Find where the given text appears and provide that cell's center as [X, Y] coordinate. 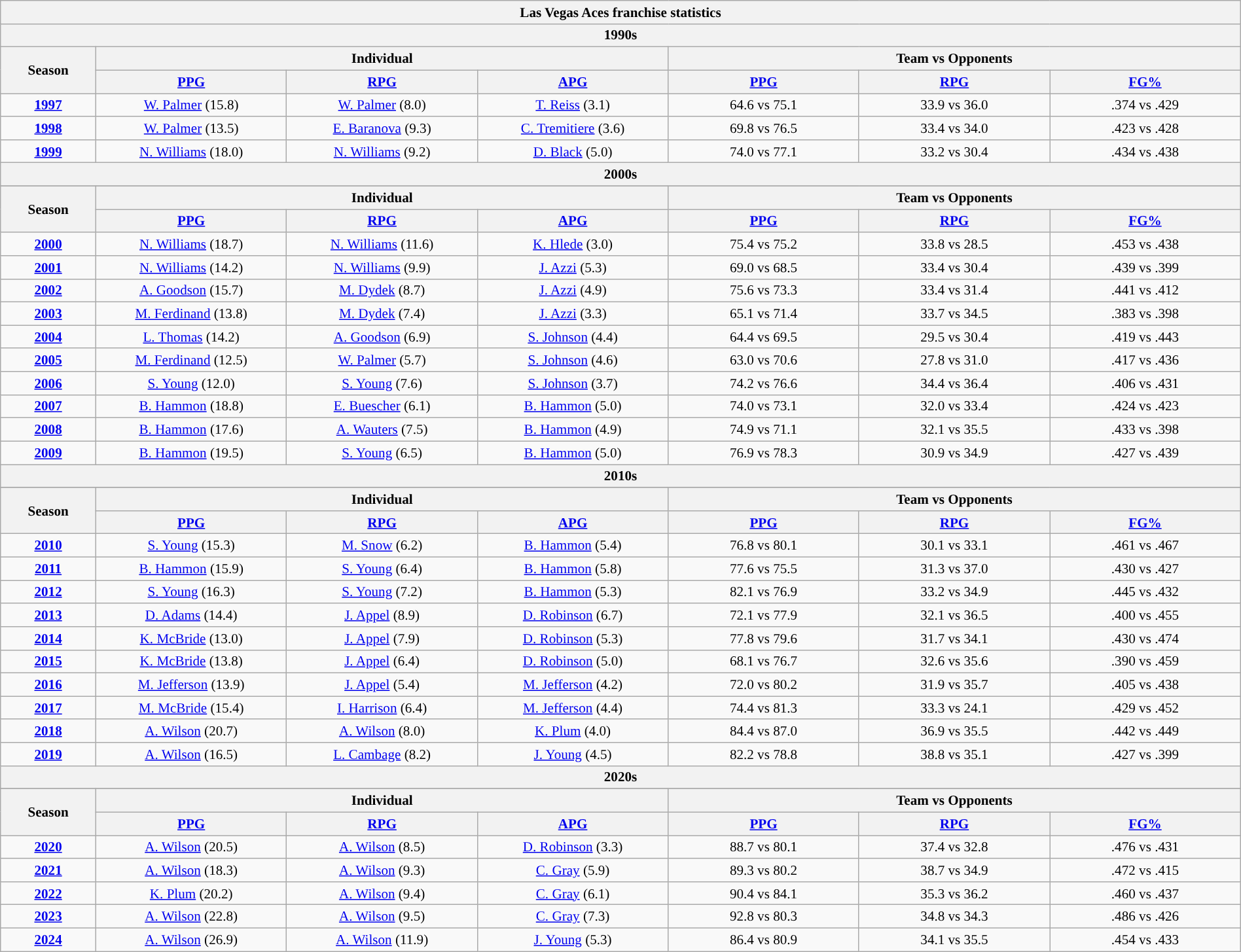
30.9 vs 34.9 [954, 453]
2007 [48, 406]
64.6 vs 75.1 [763, 105]
.427 vs .399 [1145, 754]
K. McBride (13.0) [191, 639]
38.8 vs 35.1 [954, 754]
N. Williams (18.0) [191, 150]
C. Tremitiere (3.6) [572, 128]
2010 [48, 546]
92.8 vs 80.3 [763, 916]
.441 vs .412 [1145, 291]
2003 [48, 314]
33.3 vs 24.1 [954, 708]
S. Young (7.6) [382, 383]
K. Hlede (3.0) [572, 243]
A. Wilson (9.3) [382, 870]
M. Dydek (8.7) [382, 291]
72.0 vs 80.2 [763, 684]
2020s [620, 777]
C. Gray (5.9) [572, 870]
33.9 vs 36.0 [954, 105]
E. Buescher (6.1) [382, 406]
77.6 vs 75.5 [763, 568]
J. Young (4.5) [572, 754]
84.4 vs 87.0 [763, 730]
M. Ferdinand (12.5) [191, 360]
.472 vs .415 [1145, 870]
D. Adams (14.4) [191, 615]
N. Williams (18.7) [191, 243]
A. Goodson (15.7) [191, 291]
E. Baranova (9.3) [382, 128]
J. Azzi (4.9) [572, 291]
W. Palmer (13.5) [191, 128]
J. Azzi (5.3) [572, 267]
30.1 vs 33.1 [954, 546]
2010s [620, 476]
2020 [48, 847]
N. Williams (11.6) [382, 243]
.434 vs .438 [1145, 150]
.476 vs .431 [1145, 847]
2009 [48, 453]
27.8 vs 31.0 [954, 360]
2012 [48, 591]
33.8 vs 28.5 [954, 243]
76.9 vs 78.3 [763, 453]
B. Hammon (17.6) [191, 429]
.406 vs .431 [1145, 383]
.442 vs .449 [1145, 730]
K. McBride (13.8) [191, 661]
.433 vs .398 [1145, 429]
32.0 vs 33.4 [954, 406]
2015 [48, 661]
S. Young (12.0) [191, 383]
74.2 vs 76.6 [763, 383]
I. Harrison (6.4) [382, 708]
33.2 vs 30.4 [954, 150]
J. Appel (7.9) [382, 639]
74.0 vs 73.1 [763, 406]
2006 [48, 383]
77.8 vs 79.6 [763, 639]
S. Young (15.3) [191, 546]
32.6 vs 35.6 [954, 661]
33.2 vs 34.9 [954, 591]
.461 vs .467 [1145, 546]
2022 [48, 892]
2021 [48, 870]
B. Hammon (5.3) [572, 591]
74.0 vs 77.1 [763, 150]
.453 vs .438 [1145, 243]
.429 vs .452 [1145, 708]
T. Reiss (3.1) [572, 105]
M. Dydek (7.4) [382, 314]
2017 [48, 708]
31.7 vs 34.1 [954, 639]
.417 vs .436 [1145, 360]
D. Black (5.0) [572, 150]
.445 vs .432 [1145, 591]
1999 [48, 150]
W. Palmer (8.0) [382, 105]
.427 vs .439 [1145, 453]
L. Cambage (8.2) [382, 754]
.454 vs .433 [1145, 940]
2019 [48, 754]
74.4 vs 81.3 [763, 708]
D. Robinson (5.3) [572, 639]
A. Goodson (6.9) [382, 336]
B. Hammon (19.5) [191, 453]
W. Palmer (15.8) [191, 105]
A. Wilson (8.5) [382, 847]
2004 [48, 336]
88.7 vs 80.1 [763, 847]
A. Wilson (26.9) [191, 940]
.405 vs .438 [1145, 684]
S. Johnson (4.4) [572, 336]
J. Appel (5.4) [382, 684]
L. Thomas (14.2) [191, 336]
.430 vs .427 [1145, 568]
A. Wilson (8.0) [382, 730]
2013 [48, 615]
S. Johnson (4.6) [572, 360]
2001 [48, 267]
S. Young (16.3) [191, 591]
S. Young (6.4) [382, 568]
N. Williams (14.2) [191, 267]
2018 [48, 730]
J. Young (5.3) [572, 940]
C. Gray (7.3) [572, 916]
.374 vs .429 [1145, 105]
2000 [48, 243]
D. Robinson (5.0) [572, 661]
B. Hammon (18.8) [191, 406]
34.8 vs 34.3 [954, 916]
2024 [48, 940]
.486 vs .426 [1145, 916]
35.3 vs 36.2 [954, 892]
M. Jefferson (13.9) [191, 684]
.383 vs .398 [1145, 314]
Las Vegas Aces franchise statistics [620, 12]
A. Wilson (9.4) [382, 892]
2016 [48, 684]
74.9 vs 71.1 [763, 429]
37.4 vs 32.8 [954, 847]
2005 [48, 360]
1998 [48, 128]
31.3 vs 37.0 [954, 568]
M. Snow (6.2) [382, 546]
82.2 vs 78.8 [763, 754]
A. Wilson (20.5) [191, 847]
M. McBride (15.4) [191, 708]
38.7 vs 34.9 [954, 870]
32.1 vs 36.5 [954, 615]
36.9 vs 35.5 [954, 730]
N. Williams (9.2) [382, 150]
65.1 vs 71.4 [763, 314]
A. Wilson (22.8) [191, 916]
32.1 vs 35.5 [954, 429]
64.4 vs 69.5 [763, 336]
33.4 vs 34.0 [954, 128]
.423 vs .428 [1145, 128]
D. Robinson (3.3) [572, 847]
68.1 vs 76.7 [763, 661]
2000s [620, 174]
M. Jefferson (4.2) [572, 684]
A. Wilson (11.9) [382, 940]
S. Young (7.2) [382, 591]
1990s [620, 35]
W. Palmer (5.7) [382, 360]
34.4 vs 36.4 [954, 383]
2011 [48, 568]
S. Young (6.5) [382, 453]
2008 [48, 429]
A. Wilson (18.3) [191, 870]
1997 [48, 105]
B. Hammon (4.9) [572, 429]
.439 vs .399 [1145, 267]
69.8 vs 76.5 [763, 128]
.400 vs .455 [1145, 615]
82.1 vs 76.9 [763, 591]
63.0 vs 70.6 [763, 360]
J. Azzi (3.3) [572, 314]
D. Robinson (6.7) [572, 615]
.419 vs .443 [1145, 336]
A. Wilson (20.7) [191, 730]
75.4 vs 75.2 [763, 243]
72.1 vs 77.9 [763, 615]
M. Ferdinand (13.8) [191, 314]
33.4 vs 31.4 [954, 291]
J. Appel (8.9) [382, 615]
29.5 vs 30.4 [954, 336]
89.3 vs 80.2 [763, 870]
86.4 vs 80.9 [763, 940]
90.4 vs 84.1 [763, 892]
75.6 vs 73.3 [763, 291]
K. Plum (20.2) [191, 892]
C. Gray (6.1) [572, 892]
B. Hammon (5.8) [572, 568]
K. Plum (4.0) [572, 730]
2002 [48, 291]
A. Wilson (16.5) [191, 754]
.390 vs .459 [1145, 661]
34.1 vs 35.5 [954, 940]
S. Johnson (3.7) [572, 383]
M. Jefferson (4.4) [572, 708]
.460 vs .437 [1145, 892]
B. Hammon (15.9) [191, 568]
J. Appel (6.4) [382, 661]
.430 vs .474 [1145, 639]
N. Williams (9.9) [382, 267]
33.4 vs 30.4 [954, 267]
.424 vs .423 [1145, 406]
76.8 vs 80.1 [763, 546]
69.0 vs 68.5 [763, 267]
31.9 vs 35.7 [954, 684]
33.7 vs 34.5 [954, 314]
A. Wilson (9.5) [382, 916]
A. Wauters (7.5) [382, 429]
2023 [48, 916]
B. Hammon (5.4) [572, 546]
2014 [48, 639]
